Capture the cell that displays the provided text and extract its (X, Y) central coordinate. 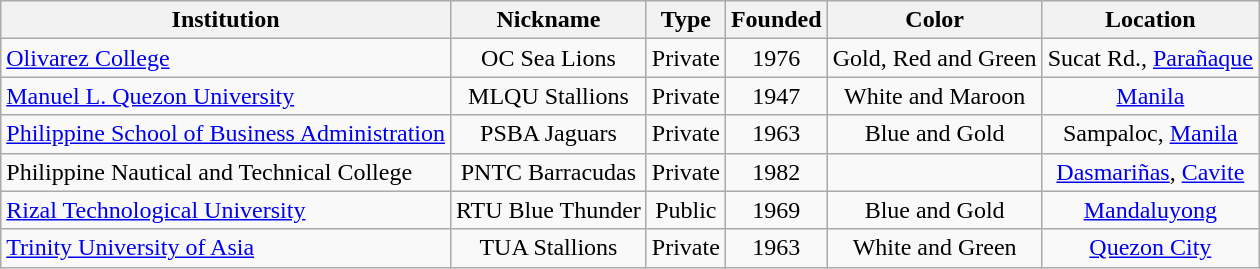
Founded (776, 20)
Philippine School of Business Administration (226, 134)
RTU Blue Thunder (548, 210)
PSBA Jaguars (548, 134)
1969 (776, 210)
Olivarez College (226, 58)
Public (686, 210)
Location (1150, 20)
Trinity University of Asia (226, 248)
TUA Stallions (548, 248)
Quezon City (1150, 248)
Sampaloc, Manila (1150, 134)
Color (934, 20)
Gold, Red and Green (934, 58)
Manuel L. Quezon University (226, 96)
Nickname (548, 20)
Mandaluyong (1150, 210)
White and Green (934, 248)
1982 (776, 172)
1947 (776, 96)
PNTC Barracudas (548, 172)
MLQU Stallions (548, 96)
White and Maroon (934, 96)
Type (686, 20)
Rizal Technological University (226, 210)
Philippine Nautical and Technical College (226, 172)
Institution (226, 20)
OC Sea Lions (548, 58)
1976 (776, 58)
Sucat Rd., Parañaque (1150, 58)
Dasmariñas, Cavite (1150, 172)
Manila (1150, 96)
